Provide the [x, y] coordinate of the cell's center where the given text is located.  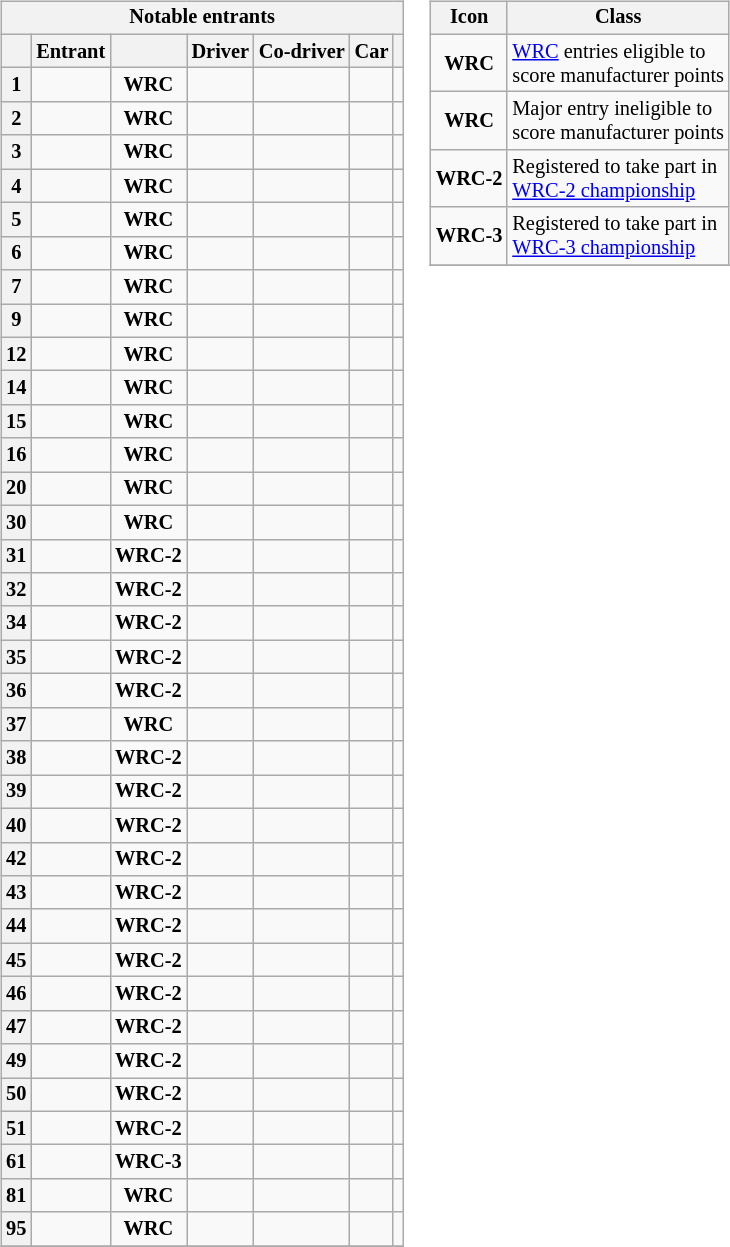
30 [16, 522]
45 [16, 960]
Registered to take part inWRC-2 championship [618, 179]
Entrant [70, 51]
34 [16, 623]
Car [372, 51]
42 [16, 859]
14 [16, 388]
Icon [469, 18]
2 [16, 119]
4 [16, 186]
31 [16, 556]
32 [16, 590]
12 [16, 354]
20 [16, 489]
50 [16, 1095]
3 [16, 152]
35 [16, 657]
Notable entrants [202, 18]
Driver [220, 51]
Major entry ineligible toscore manufacturer points [618, 121]
95 [16, 1229]
44 [16, 926]
43 [16, 893]
47 [16, 1027]
Registered to take part inWRC-3 championship [618, 236]
36 [16, 691]
WRC entries eligible toscore manufacturer points [618, 63]
40 [16, 825]
61 [16, 1162]
37 [16, 724]
46 [16, 994]
7 [16, 287]
49 [16, 1061]
Co-driver [302, 51]
51 [16, 1128]
16 [16, 455]
6 [16, 253]
1 [16, 85]
9 [16, 321]
38 [16, 758]
15 [16, 422]
39 [16, 792]
81 [16, 1196]
5 [16, 220]
Class [618, 18]
